Find where the given text appears and provide that cell's center as (X, Y) coordinate. 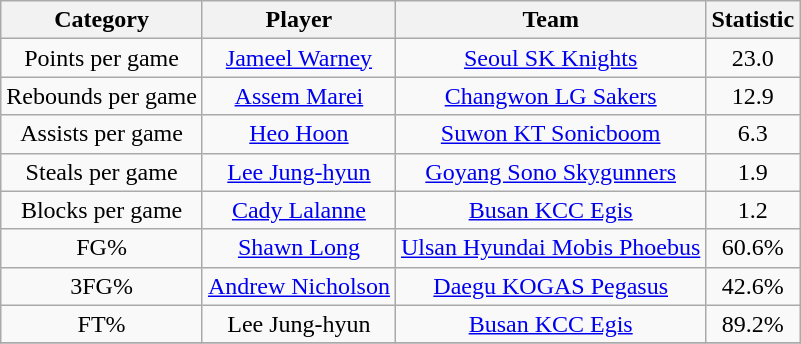
Suwon KT Sonicboom (550, 134)
Blocks per game (102, 210)
Goyang Sono Skygunners (550, 172)
Category (102, 20)
Seoul SK Knights (550, 58)
6.3 (753, 134)
3FG% (102, 286)
Andrew Nicholson (298, 286)
23.0 (753, 58)
Steals per game (102, 172)
Assem Marei (298, 96)
Points per game (102, 58)
Assists per game (102, 134)
60.6% (753, 248)
1.9 (753, 172)
Shawn Long (298, 248)
12.9 (753, 96)
FG% (102, 248)
1.2 (753, 210)
89.2% (753, 324)
Ulsan Hyundai Mobis Phoebus (550, 248)
Jameel Warney (298, 58)
Cady Lalanne (298, 210)
Changwon LG Sakers (550, 96)
Heo Hoon (298, 134)
Team (550, 20)
Player (298, 20)
42.6% (753, 286)
Statistic (753, 20)
Rebounds per game (102, 96)
FT% (102, 324)
Daegu KOGAS Pegasus (550, 286)
